Pinpoint the cell where the given text exists, returning its [x, y] midpoint coordinate. 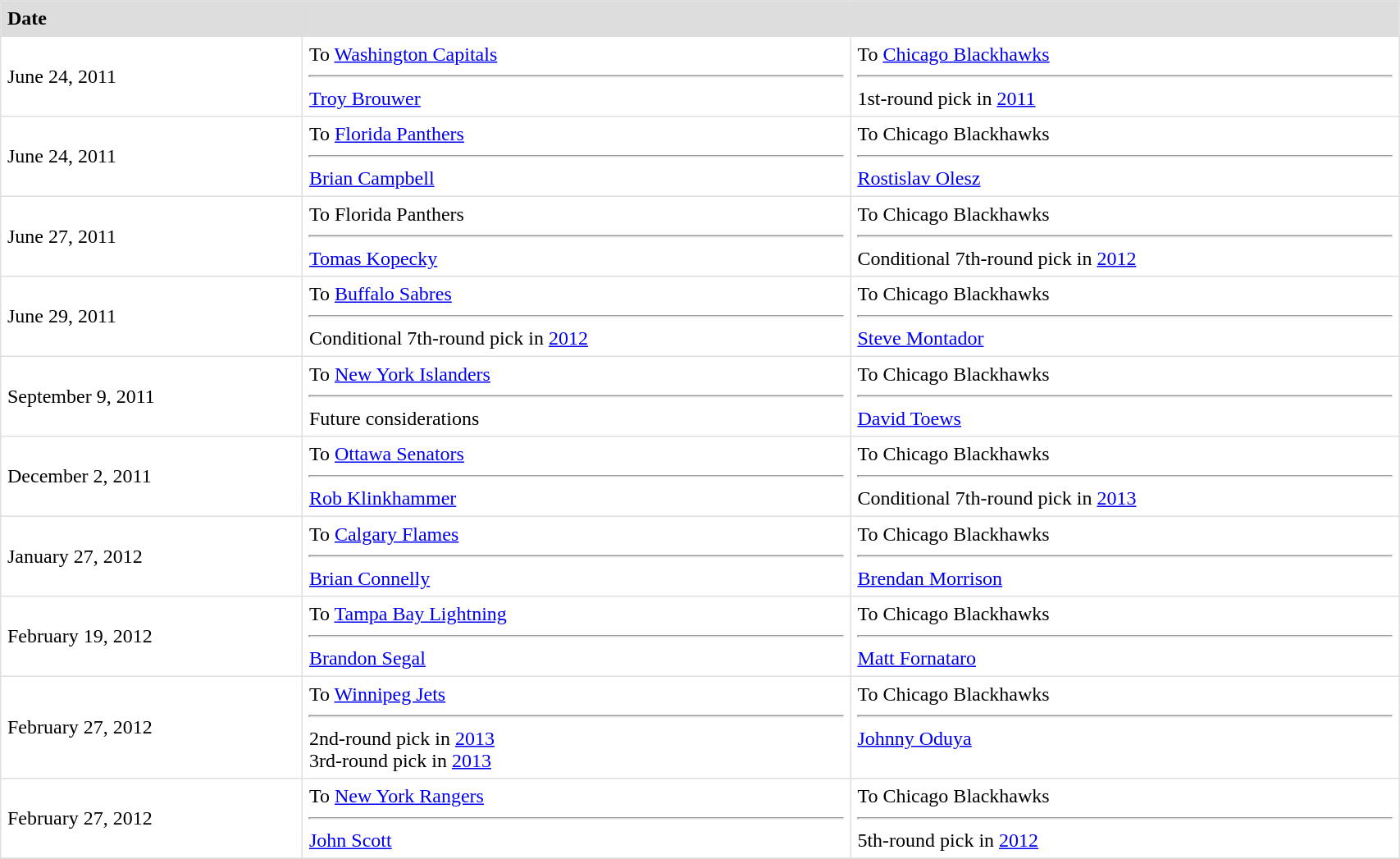
To Florida PanthersBrian Campbell [577, 157]
To Calgary FlamesBrian Connelly [577, 556]
February 19, 2012 [152, 637]
To Ottawa SenatorsRob Klinkhammer [577, 477]
To Chicago BlackhawksDavid Toews [1124, 396]
September 9, 2011 [152, 396]
To Chicago Blackhawks Matt Fornataro [1124, 637]
To Chicago BlackhawksBrendan Morrison [1124, 556]
To Tampa Bay Lightning Brandon Segal [577, 637]
To Chicago Blackhawks 5th-round pick in 2012 [1124, 819]
To New York Rangers John Scott [577, 819]
To Washington CapitalsTroy Brouwer [577, 76]
To New York IslandersFuture considerations [577, 396]
January 27, 2012 [152, 556]
To Winnipeg Jets 2nd-round pick in 20133rd-round pick in 2013 [577, 727]
To Chicago Blackhawks1st-round pick in 2011 [1124, 76]
To Florida PanthersTomas Kopecky [577, 236]
To Buffalo SabresConditional 7th-round pick in 2012 [577, 317]
December 2, 2011 [152, 477]
June 27, 2011 [152, 236]
To Chicago BlackhawksJohnny Oduya [1124, 727]
Date [152, 19]
To Chicago BlackhawksSteve Montador [1124, 317]
To Chicago BlackhawksConditional 7th-round pick in 2013 [1124, 477]
June 29, 2011 [152, 317]
To Chicago BlackhawksConditional 7th-round pick in 2012 [1124, 236]
To Chicago BlackhawksRostislav Olesz [1124, 157]
